Provide the (x, y) coordinate of the cell's center where the given text is located.  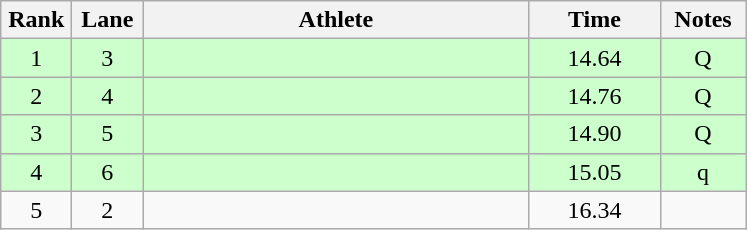
6 (108, 172)
1 (36, 58)
Time (594, 20)
14.76 (594, 96)
Athlete (336, 20)
Lane (108, 20)
Rank (36, 20)
14.64 (594, 58)
15.05 (594, 172)
q (703, 172)
Notes (703, 20)
14.90 (594, 134)
16.34 (594, 210)
